Search for the cell housing the specified text and yield its [X, Y] center coordinate. 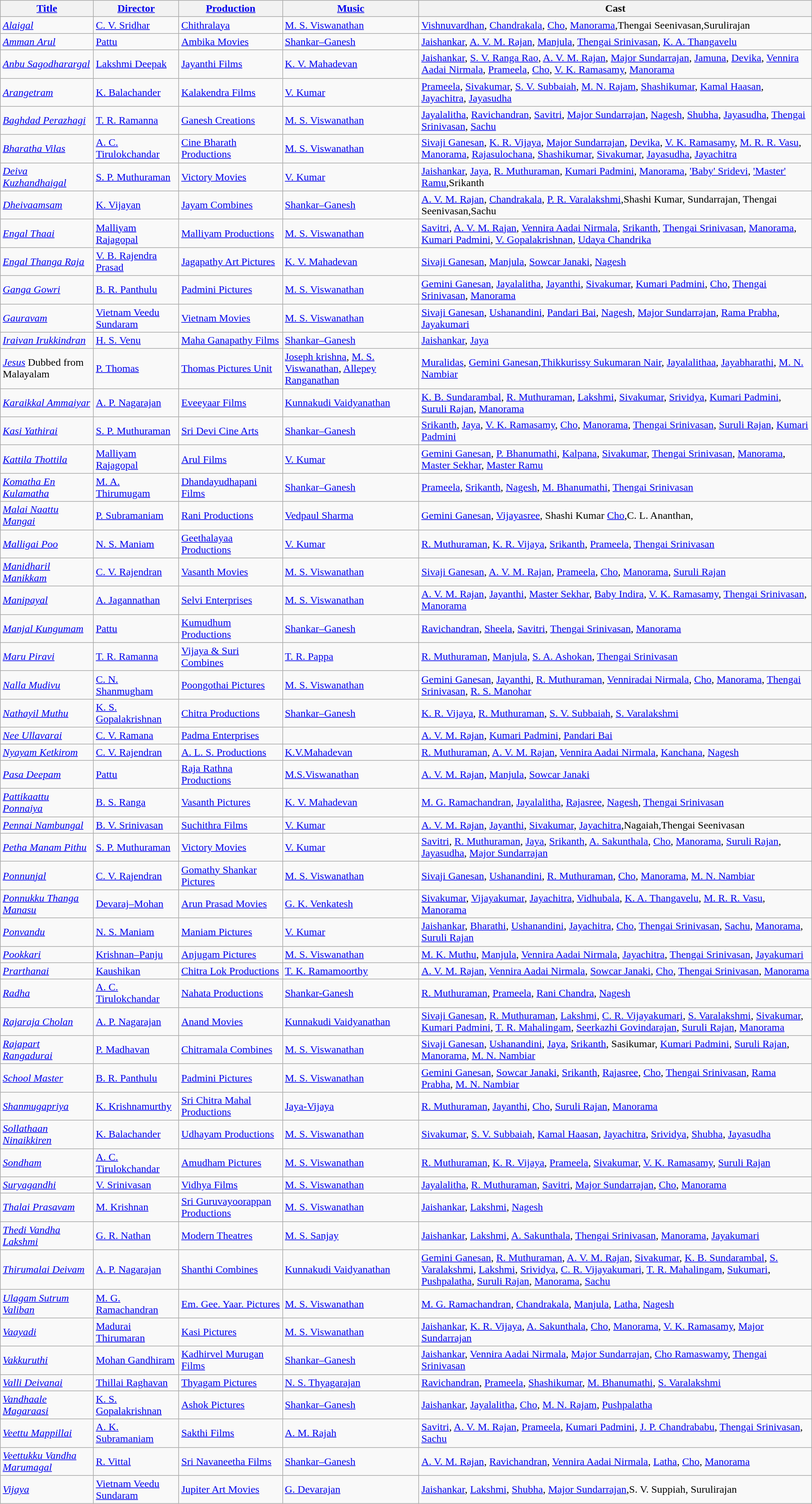
Sivakumar, Vijayakumar, Jayachitra, Vidhubala, K. A. Thangavelu, M. R. R. Vasu, Manorama [615, 904]
Ashok Pictures [231, 1405]
Jayalalitha, R. Muthuraman, Savitri, Major Sundarrajan, Cho, Manorama [615, 1185]
A. Jagannathan [136, 600]
Deiva Kuzhandhaigal [47, 177]
Cast [615, 9]
Jayam Combines [231, 205]
Thedi Vandha Lakshmi [47, 1235]
Pookkari [47, 954]
R. Muthuraman, K. R. Vijaya, Prameela, Sivakumar, V. K. Ramasamy, Suruli Rajan [615, 1163]
Anjugam Pictures [231, 954]
Jaishankar, Jaya, R. Muthuraman, Kumari Padmini, Manorama, 'Baby' Sridevi, 'Master' Ramu,Srikanth [615, 177]
R. Muthuraman, Prameela, Rani Chandra, Nagesh [615, 993]
Petha Manam Pithu [47, 848]
R. Muthuraman, Manjula, S. A. Ashokan, Thengai Srinivasan [615, 657]
A. V. M. Rajan, Kumari Padmini, Pandari Bai [615, 735]
Eveeyaar Films [231, 403]
Dhandayudhapani Films [231, 488]
Engal Thaai [47, 233]
Vijaya & Suri Combines [231, 657]
Kasi Pictures [231, 1332]
Gauravam [47, 318]
Thirumalai Deivam [47, 1270]
Alaigal [47, 25]
Production [231, 9]
B. S. Ranga [136, 803]
Manidharil Manikkam [47, 572]
Engal Thanga Raja [47, 261]
Ponnukku Thanga Manasu [47, 904]
Gemini Ganesan, Sowcar Janaki, Srikanth, Rajasree, Cho, Thengai Srinivasan, Rama Prabha, M. N. Nambiar [615, 1078]
Geethalayaa Productions [231, 544]
M.S.Viswanathan [350, 775]
Krishnan–Panju [136, 954]
A. V. M. Rajan, Manjula, Sowcar Janaki [615, 775]
Manjal Kungumam [47, 628]
Pennai Nambungal [47, 825]
Arun Prasad Movies [231, 904]
Sri Devi Cine Arts [231, 431]
M. A. Thirumugam [136, 488]
Jaishankar, A. V. M. Rajan, Manjula, Thengai Srinivasan, K. A. Thangavelu [615, 42]
Jaishankar, Jayalalitha, Cho, M. N. Rajam, Pushpalatha [615, 1405]
Sivaji Ganesan, Manjula, Sowcar Janaki, Nagesh [615, 261]
Modern Theatres [231, 1235]
B. V. Srinivasan [136, 825]
T. K. Ramamoorthy [350, 971]
Jagapathy Art Pictures [231, 261]
Sivaji Ganesan, Ushanandini, Pandari Bai, Nagesh, Major Sundarrajan, Rama Prabha, Jayakumari [615, 318]
Komatha En Kulamatha [47, 488]
Kasi Yathirai [47, 431]
Selvi Enterprises [231, 600]
Sri Navaneetha Films [231, 1461]
Savitri, A. V. M. Rajan, Prameela, Kumari Padmini, J. P. Chandrababu, Thengai Srinivasan, Sachu [615, 1433]
Arul Films [231, 459]
Anand Movies [231, 1021]
K. R. Vijaya, R. Muthuraman, S. V. Subbaiah, S. Varalakshmi [615, 713]
Veettu Mappillai [47, 1433]
Sakthi Films [231, 1433]
N. S. Thyagarajan [350, 1383]
Radha [47, 993]
Thyagam Pictures [231, 1383]
A. V. M. Rajan, Chandrakala, P. R. Varalakshmi,Shashi Kumar, Sundarrajan, Thengai Seenivasan,Sachu [615, 205]
Raja Rathna Productions [231, 775]
Jayalalitha, Ravichandran, Savitri, Major Sundarrajan, Nagesh, Shubha, Jayasudha, Thengai Srinivasan, Sachu [615, 121]
P. Thomas [136, 369]
K. B. Sundarambal, R. Muthuraman, Lakshmi, Sivakumar, Srividya, Kumari Padmini, Suruli Rajan, Manorama [615, 403]
Malligai Poo [47, 544]
Music [350, 9]
Sivaji Ganesan, Ushanandini, Jaya, Srikanth, Sasikumar, Kumari Padmini, Suruli Rajan, Manorama, M. N. Nambiar [615, 1050]
Rajapart Rangadurai [47, 1050]
P. Subramaniam [136, 515]
R. Muthuraman, K. R. Vijaya, Srikanth, Prameela, Thengai Srinivasan [615, 544]
Jaishankar, Lakshmi, Shubha, Major Sundarrajan,S. V. Suppiah, Surulirajan [615, 1490]
Ravichandran, Sheela, Savitri, Thengai Srinivasan, Manorama [615, 628]
R. Muthuraman, A. V. M. Rajan, Vennira Aadai Nirmala, Kanchana, Nagesh [615, 752]
A. M. Rajah [350, 1433]
Amman Arul [47, 42]
Baghdad Perazhagi [47, 121]
Vakkuruthi [47, 1360]
Rani Productions [231, 515]
Sollathaan Ninaikkiren [47, 1134]
Vijaya [47, 1490]
K. Vijayan [136, 205]
R. Muthuraman, Jayanthi, Cho, Suruli Rajan, Manorama [615, 1106]
Jesus Dubbed from Malayalam [47, 369]
Suchithra Films [231, 825]
Kaushikan [136, 971]
M. Krishnan [136, 1208]
Maha Ganapathy Films [231, 341]
Malliyam Productions [231, 233]
A. V. M. Rajan, Jayanthi, Master Sekhar, Baby Indira, V. K. Ramasamy, Thengai Srinivasan, Manorama [615, 600]
A. V. M. Rajan, Jayanthi, Sivakumar, Jayachitra,Nagaiah,Thengai Seenivasan [615, 825]
A. V. M. Rajan, Vennira Aadai Nirmala, Sowcar Janaki, Cho, Thengai Srinivasan, Manorama [615, 971]
Prameela, Srikanth, Nagesh, M. Bhanumathi, Thengai Srinivasan [615, 488]
Madurai Thirumaran [136, 1332]
R. Vittal [136, 1461]
Jaishankar, Jaya [615, 341]
Gomathy Shankar Pictures [231, 875]
Ponnunjal [47, 875]
Jaishankar, Lakshmi, Nagesh [615, 1208]
Title [47, 9]
Lakshmi Deepak [136, 64]
Kadhirvel Murugan Films [231, 1360]
Padma Enterprises [231, 735]
K.V.Mahadevan [350, 752]
Muralidas, Gemini Ganesan,Thikkurissy Sukumaran Nair, Jayalalithaa, Jayabharathi, M. N. Nambiar [615, 369]
Jupiter Art Movies [231, 1490]
School Master [47, 1078]
V. Srinivasan [136, 1185]
Devaraj–Mohan [136, 904]
Jaishankar, Vennira Aadai Nirmala, Major Sundarrajan, Cho Ramaswamy, Thengai Srinivasan [615, 1360]
Savitri, R. Muthuraman, Jaya, Srikanth, A. Sakunthala, Cho, Manorama, Suruli Rajan, Jayasudha, Major Sundarrajan [615, 848]
M. K. Muthu, Manjula, Vennira Aadai Nirmala, Jayachitra, Thengai Srinivasan, Jayakumari [615, 954]
Maniam Pictures [231, 932]
C. N. Shanmugham [136, 685]
Sri Chitra Mahal Productions [231, 1106]
Ravichandran, Prameela, Shashikumar, M. Bhanumathi, S. Varalakshmi [615, 1383]
Nee Ullavarai [47, 735]
Prameela, Sivakumar, S. V. Subbaiah, M. N. Rajam, Shashikumar, Kamal Haasan, Jayachitra, Jayasudha [615, 92]
Rajaraja Cholan [47, 1021]
Bharatha Vilas [47, 148]
Srikanth, Jaya, V. K. Ramasamy, Cho, Manorama, Thengai Srinivasan, Suruli Rajan, Kumari Padmini [615, 431]
Sivaji Ganesan, Ushanandini, R. Muthuraman, Cho, Manorama, M. N. Nambiar [615, 875]
Savitri, A. V. M. Rajan, Vennira Aadai Nirmala, Srikanth, Thengai Srinivasan, Manorama, Kumari Padmini, V. Gopalakrishnan, Udaya Chandrika [615, 233]
Sondham [47, 1163]
Chitramala Combines [231, 1050]
Valli Deivanai [47, 1383]
Veettukku Vandha Marumagal [47, 1461]
Chitra Productions [231, 713]
Vasanth Pictures [231, 803]
Chithralaya [231, 25]
Dheivaamsam [47, 205]
Ponvandu [47, 932]
P. Madhavan [136, 1050]
Suryagandhi [47, 1185]
V. B. Rajendra Prasad [136, 261]
A. L. S. Productions [231, 752]
Malai Naattu Mangai [47, 515]
Pattikaattu Ponnaiya [47, 803]
Vedpaul Sharma [350, 515]
Vidhya Films [231, 1185]
M. G. Ramachandran, Jayalalitha, Rajasree, Nagesh, Thengai Srinivasan [615, 803]
Prarthanai [47, 971]
M. G. Ramachandran [136, 1304]
Shankar-Ganesh [350, 993]
Jayanthi Films [231, 64]
Gemini Ganesan, Vijayasree, Shashi Kumar Cho,C. L. Ananthan, [615, 515]
A. V. M. Rajan, Ravichandran, Vennira Aadai Nirmala, Latha, Cho, Manorama [615, 1461]
Kalakendra Films [231, 92]
Director [136, 9]
M. S. Sanjay [350, 1235]
Thomas Pictures Unit [231, 369]
Chitra Lok Productions [231, 971]
Vaayadi [47, 1332]
Arangetram [47, 92]
Udhayam Productions [231, 1134]
Nyayam Ketkirom [47, 752]
Pasa Deepam [47, 775]
H. S. Venu [136, 341]
Shanmugapriya [47, 1106]
Ganesh Creations [231, 121]
Sivaji Ganesan, A. V. M. Rajan, Prameela, Cho, Manorama, Suruli Rajan [615, 572]
Sivakumar, S. V. Subbaiah, Kamal Haasan, Jayachitra, Srividya, Shubha, Jayasudha [615, 1134]
Mohan Gandhiram [136, 1360]
Shanthi Combines [231, 1270]
Amudham Pictures [231, 1163]
Poongothai Pictures [231, 685]
M. G. Ramachandran, Chandrakala, Manjula, Latha, Nagesh [615, 1304]
Jaya-Vijaya [350, 1106]
Maru Piravi [47, 657]
Ulagam Sutrum Valiban [47, 1304]
Kumudhum Productions [231, 628]
Jaishankar, S. V. Ranga Rao, A. V. M. Rajan, Major Sundarrajan, Jamuna, Devika, Vennira Aadai Nirmala, Prameela, Cho, V. K. Ramasamy, Manorama [615, 64]
G. Devarajan [350, 1490]
C. V. Sridhar [136, 25]
A. K. Subramaniam [136, 1433]
K. Krishnamurthy [136, 1106]
Gemini Ganesan, Jayalalitha, Jayanthi, Sivakumar, Kumari Padmini, Cho, Thengai Srinivasan, Manorama [615, 290]
Manipayal [47, 600]
Iraivan Irukkindran [47, 341]
Sri Guruvayoorappan Productions [231, 1208]
Kattila Thottila [47, 459]
Nathayil Muthu [47, 713]
Jaishankar, Lakshmi, A. Sakunthala, Thengai Srinivasan, Manorama, Jayakumari [615, 1235]
Thillai Raghavan [136, 1383]
Em. Gee. Yaar. Pictures [231, 1304]
Joseph krishna, M. S. Viswanathan, Allepey Ranganathan [350, 369]
Ganga Gowri [47, 290]
Jaishankar, Bharathi, Ushanandini, Jayachitra, Cho, Thengai Srinivasan, Sachu, Manorama, Suruli Rajan [615, 932]
Thalai Prasavam [47, 1208]
C. V. Ramana [136, 735]
Vandhaale Magaraasi [47, 1405]
Nalla Mudivu [47, 685]
Vishnuvardhan, Chandrakala, Cho, Manorama,Thengai Seenivasan,Surulirajan [615, 25]
Vietnam Movies [231, 318]
Gemini Ganesan, Jayanthi, R. Muthuraman, Venniradai Nirmala, Cho, Manorama, Thengai Srinivasan, R. S. Manohar [615, 685]
Ambika Movies [231, 42]
Vasanth Movies [231, 572]
T. R. Pappa [350, 657]
Karaikkal Ammaiyar [47, 403]
Anbu Sagodharargal [47, 64]
Nahata Productions [231, 993]
Gemini Ganesan, P. Bhanumathi, Kalpana, Sivakumar, Thengai Srinivasan, Manorama, Master Sekhar, Master Ramu [615, 459]
Cine Bharath Productions [231, 148]
Jaishankar, K. R. Vijaya, A. Sakunthala, Cho, Manorama, V. K. Ramasamy, Major Sundarrajan [615, 1332]
G. R. Nathan [136, 1235]
G. K. Venkatesh [350, 904]
